Capture the cell that displays the provided text and extract its [x, y] central coordinate. 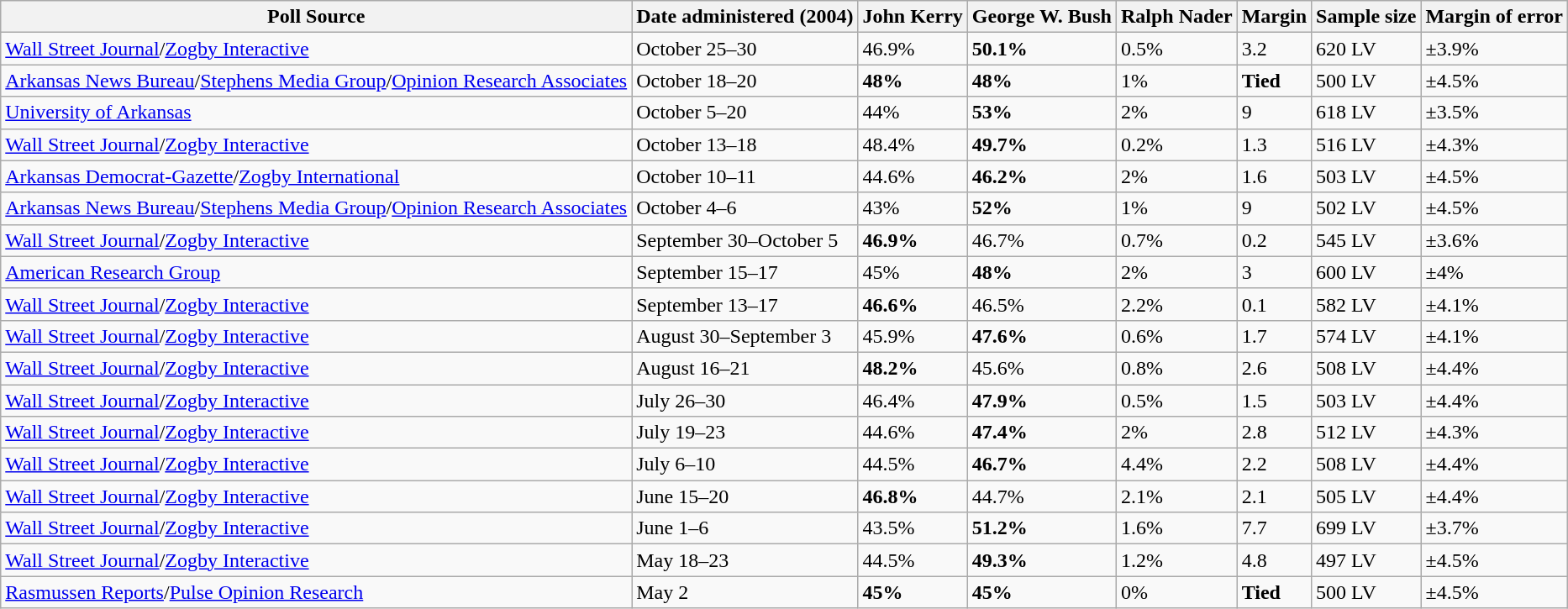
48.2% [913, 368]
±3.7% [1494, 528]
51.2% [1042, 528]
0.2 [1274, 240]
September 13–17 [745, 304]
620 LV [1366, 49]
47.6% [1042, 336]
2.2 [1274, 465]
49.7% [1042, 144]
July 6–10 [745, 465]
512 LV [1366, 433]
52% [1042, 208]
699 LV [1366, 528]
1.6 [1274, 176]
October 13–18 [745, 144]
43% [913, 208]
1.2% [1176, 560]
0.1 [1274, 304]
516 LV [1366, 144]
1.6% [1176, 528]
53% [1042, 113]
7.7 [1274, 528]
September 15–17 [745, 272]
0% [1176, 592]
1.5 [1274, 401]
July 19–23 [745, 433]
2.1 [1274, 496]
47.9% [1042, 401]
John Kerry [913, 17]
Sample size [1366, 17]
October 5–20 [745, 113]
0.6% [1176, 336]
4.8 [1274, 560]
582 LV [1366, 304]
±4% [1494, 272]
1.7 [1274, 336]
June 15–20 [745, 496]
Poll Source [316, 17]
May 2 [745, 592]
2.2% [1176, 304]
502 LV [1366, 208]
43.5% [913, 528]
45.6% [1042, 368]
505 LV [1366, 496]
Ralph Nader [1176, 17]
July 26–30 [745, 401]
46.8% [913, 496]
October 4–6 [745, 208]
Arkansas Democrat-Gazette/Zogby International [316, 176]
October 10–11 [745, 176]
±3.6% [1494, 240]
0.7% [1176, 240]
University of Arkansas [316, 113]
3.2 [1274, 49]
47.4% [1042, 433]
Rasmussen Reports/Pulse Opinion Research [316, 592]
August 30–September 3 [745, 336]
2.6 [1274, 368]
August 16–21 [745, 368]
600 LV [1366, 272]
May 18–23 [745, 560]
October 18–20 [745, 81]
50.1% [1042, 49]
±3.5% [1494, 113]
44% [913, 113]
0.2% [1176, 144]
0.8% [1176, 368]
Date administered (2004) [745, 17]
497 LV [1366, 560]
Margin [1274, 17]
46.4% [913, 401]
45.9% [913, 336]
±3.9% [1494, 49]
Margin of error [1494, 17]
American Research Group [316, 272]
574 LV [1366, 336]
2.8 [1274, 433]
4.4% [1176, 465]
October 25–30 [745, 49]
September 30–October 5 [745, 240]
George W. Bush [1042, 17]
1.3 [1274, 144]
48.4% [913, 144]
3 [1274, 272]
46.6% [913, 304]
June 1–6 [745, 528]
545 LV [1366, 240]
46.2% [1042, 176]
2.1% [1176, 496]
49.3% [1042, 560]
44.7% [1042, 496]
46.5% [1042, 304]
618 LV [1366, 113]
